From the cell containing the given text, extract its center point as (X, Y) coordinate. 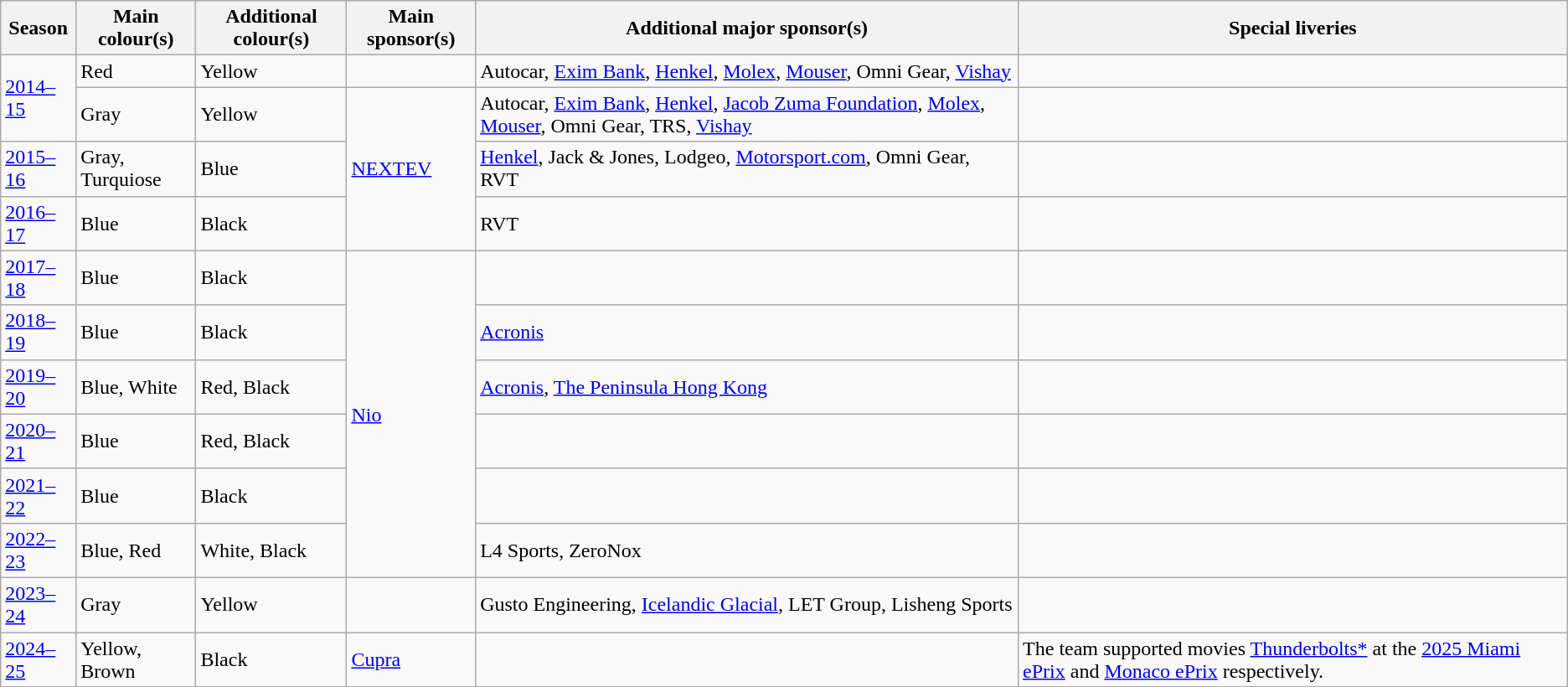
Acronis (747, 332)
2020–21 (39, 441)
RVT (747, 223)
Gusto Engineering, Icelandic Glacial, LET Group, Lisheng Sports (747, 605)
Yellow, Brown (136, 659)
2016–17 (39, 223)
2024–25 (39, 659)
2021–22 (39, 496)
Cupra (411, 659)
Henkel, Jack & Jones, Lodgeo, Motorsport.com, Omni Gear, RVT (747, 169)
NEXTEV (411, 169)
2022–23 (39, 550)
Main sponsor(s) (411, 28)
Acronis, The Peninsula Hong Kong (747, 387)
Autocar, Exim Bank, Henkel, Jacob Zuma Foundation, Molex, Mouser, Omni Gear, TRS, Vishay (747, 114)
Special liveries (1293, 28)
2017–18 (39, 278)
Blue, White (136, 387)
Red (136, 71)
Additional major sponsor(s) (747, 28)
2023–24 (39, 605)
Nio (411, 414)
Season (39, 28)
2014–15 (39, 99)
Main colour(s) (136, 28)
L4 Sports, ZeroNox (747, 550)
Additional colour(s) (271, 28)
2015–16 (39, 169)
The team supported movies Thunderbolts* at the 2025 Miami ePrix and Monaco ePrix respectively. (1293, 659)
2019–20 (39, 387)
2018–19 (39, 332)
White, Black (271, 550)
Autocar, Exim Bank, Henkel, Molex, Mouser, Omni Gear, Vishay (747, 71)
Gray, Turquiose (136, 169)
Blue, Red (136, 550)
